From the cell containing the given text, extract its center point as [x, y] coordinate. 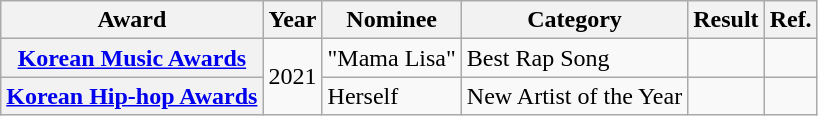
Result [726, 20]
Korean Hip-hop Awards [132, 96]
"Mama Lisa" [392, 58]
Best Rap Song [574, 58]
Year [292, 20]
New Artist of the Year [574, 96]
Ref. [790, 20]
Korean Music Awards [132, 58]
Award [132, 20]
Herself [392, 96]
Nominee [392, 20]
Category [574, 20]
2021 [292, 77]
